Return the (X, Y) coordinate for the center point of the cell that contains the specified text.  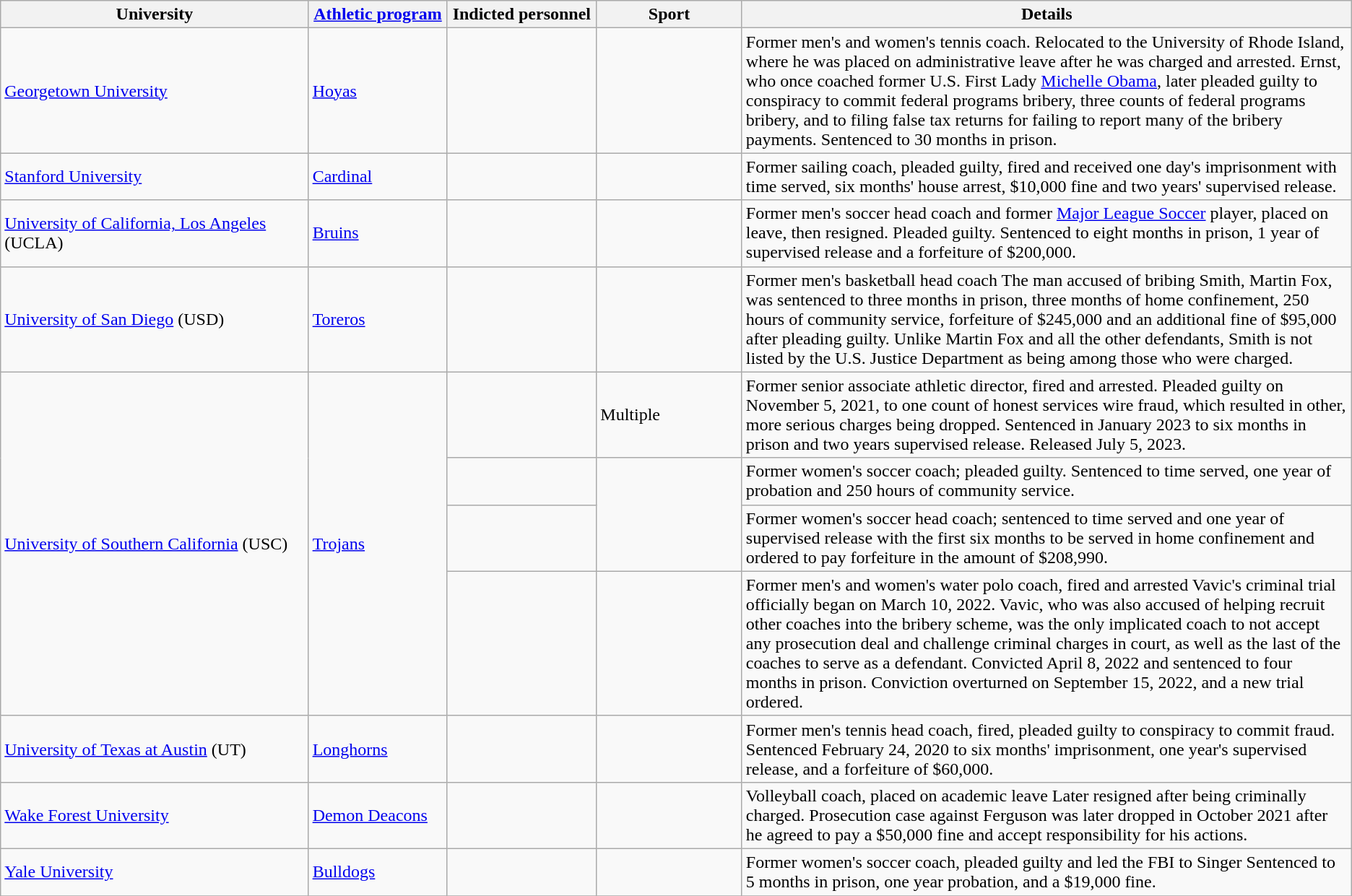
Demon Deacons (378, 815)
Hoyas (378, 91)
University (155, 14)
Cardinal (378, 176)
Wake Forest University (155, 815)
Georgetown University (155, 91)
Toreros (378, 319)
University of San Diego (USD) (155, 319)
Former women's soccer coach, pleaded guilty and led the FBI to Singer Sentenced to 5 months in prison, one year probation, and a $19,000 fine. (1046, 872)
University of Southern California (USC) (155, 544)
Longhorns (378, 749)
Yale University (155, 872)
Sport (669, 14)
Trojans (378, 544)
Bruins (378, 233)
Former women's soccer coach; pleaded guilty. Sentenced to time served, one year of probation and 250 hours of community service. (1046, 481)
University of Texas at Austin (UT) (155, 749)
Indicted personnel (521, 14)
Stanford University (155, 176)
University of California, Los Angeles (UCLA) (155, 233)
Bulldogs (378, 872)
Details (1046, 14)
Multiple (669, 414)
Athletic program (378, 14)
